Scan for the cell matching the given text and deliver its [x, y] coordinate at center. 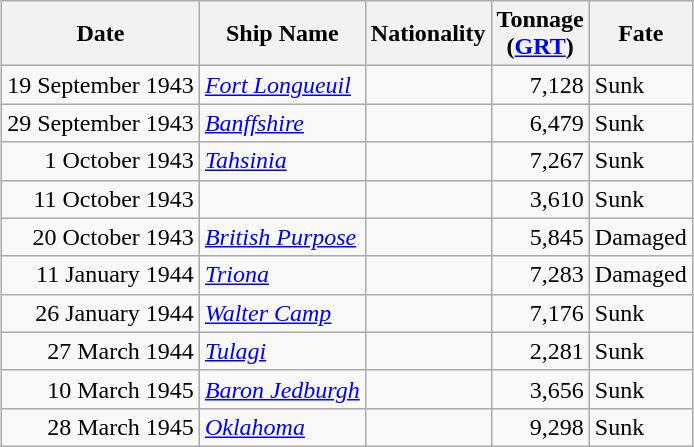
Date [101, 34]
27 March 1944 [101, 351]
7,267 [540, 161]
Fate [640, 34]
Walter Camp [282, 313]
26 January 1944 [101, 313]
Triona [282, 275]
28 March 1945 [101, 427]
Banffshire [282, 123]
11 January 1944 [101, 275]
6,479 [540, 123]
1 October 1943 [101, 161]
3,610 [540, 199]
Tahsinia [282, 161]
British Purpose [282, 237]
9,298 [540, 427]
Nationality [428, 34]
7,283 [540, 275]
10 March 1945 [101, 389]
7,128 [540, 85]
29 September 1943 [101, 123]
Fort Longueuil [282, 85]
2,281 [540, 351]
Baron Jedburgh [282, 389]
11 October 1943 [101, 199]
Tulagi [282, 351]
7,176 [540, 313]
5,845 [540, 237]
Ship Name [282, 34]
19 September 1943 [101, 85]
Oklahoma [282, 427]
3,656 [540, 389]
20 October 1943 [101, 237]
Tonnage(GRT) [540, 34]
